Detect which cell encompasses the target text, then output its [x, y] center coordinate. 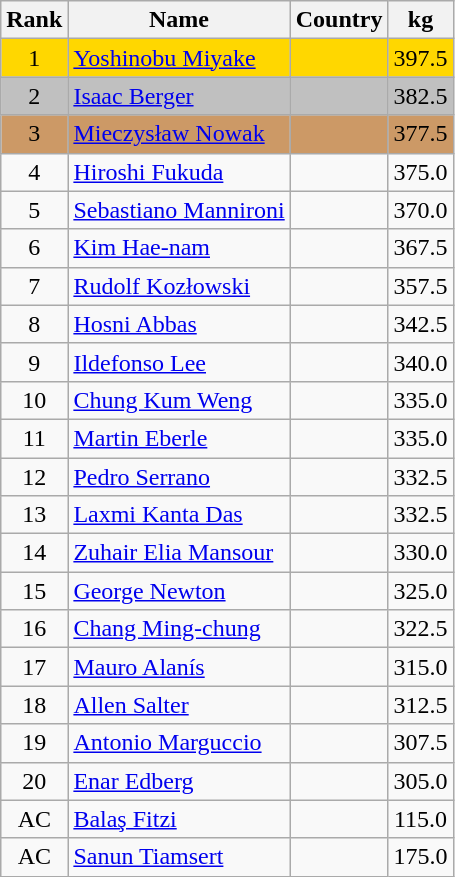
George Newton [179, 591]
Hosni Abbas [179, 324]
2 [34, 96]
342.5 [420, 324]
13 [34, 515]
Yoshinobu Miyake [179, 58]
370.0 [420, 210]
17 [34, 667]
Pedro Serrano [179, 477]
4 [34, 172]
15 [34, 591]
18 [34, 705]
Balaş Fitzi [179, 819]
Mauro Alanís [179, 667]
Rudolf Kozłowski [179, 286]
Country [339, 20]
375.0 [420, 172]
315.0 [420, 667]
9 [34, 362]
11 [34, 438]
kg [420, 20]
397.5 [420, 58]
305.0 [420, 781]
Martin Eberle [179, 438]
Mieczysław Nowak [179, 134]
Ildefonso Lee [179, 362]
Rank [34, 20]
Kim Hae-nam [179, 248]
Laxmi Kanta Das [179, 515]
312.5 [420, 705]
Name [179, 20]
6 [34, 248]
Sebastiano Mannironi [179, 210]
Enar Edberg [179, 781]
Chang Ming-chung [179, 629]
377.5 [420, 134]
Chung Kum Weng [179, 400]
1 [34, 58]
7 [34, 286]
175.0 [420, 857]
367.5 [420, 248]
5 [34, 210]
14 [34, 553]
Zuhair Elia Mansour [179, 553]
Allen Salter [179, 705]
322.5 [420, 629]
10 [34, 400]
340.0 [420, 362]
3 [34, 134]
16 [34, 629]
19 [34, 743]
Antonio Marguccio [179, 743]
Hiroshi Fukuda [179, 172]
20 [34, 781]
382.5 [420, 96]
325.0 [420, 591]
12 [34, 477]
307.5 [420, 743]
330.0 [420, 553]
8 [34, 324]
357.5 [420, 286]
Sanun Tiamsert [179, 857]
Isaac Berger [179, 96]
115.0 [420, 819]
